Extract the (x, y) coordinate from the center of the cell holding the provided text.  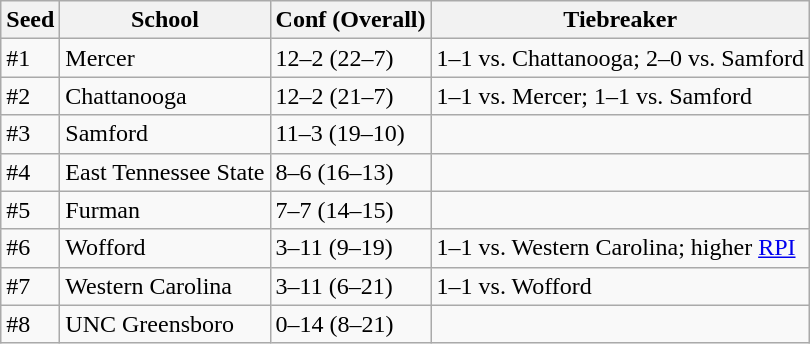
#3 (30, 134)
East Tennessee State (165, 172)
3–11 (6–21) (350, 286)
12–2 (21–7) (350, 96)
Chattanooga (165, 96)
Western Carolina (165, 286)
#7 (30, 286)
#1 (30, 58)
Samford (165, 134)
1–1 vs. Mercer; 1–1 vs. Samford (620, 96)
UNC Greensboro (165, 324)
1–1 vs. Chattanooga; 2–0 vs. Samford (620, 58)
Tiebreaker (620, 20)
#6 (30, 248)
Mercer (165, 58)
School (165, 20)
#2 (30, 96)
8–6 (16–13) (350, 172)
Conf (Overall) (350, 20)
12–2 (22–7) (350, 58)
0–14 (8–21) (350, 324)
#4 (30, 172)
Seed (30, 20)
#8 (30, 324)
Furman (165, 210)
1–1 vs. Wofford (620, 286)
7–7 (14–15) (350, 210)
#5 (30, 210)
3–11 (9–19) (350, 248)
1–1 vs. Western Carolina; higher RPI (620, 248)
11–3 (19–10) (350, 134)
Wofford (165, 248)
